Detect which cell encompasses the target text, then output its [X, Y] center coordinate. 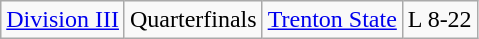
L 8-22 [440, 20]
Division III [63, 20]
Quarterfinals [193, 20]
Trenton State [332, 20]
